Locate the cell with the specified text and output its (x, y) center coordinate. 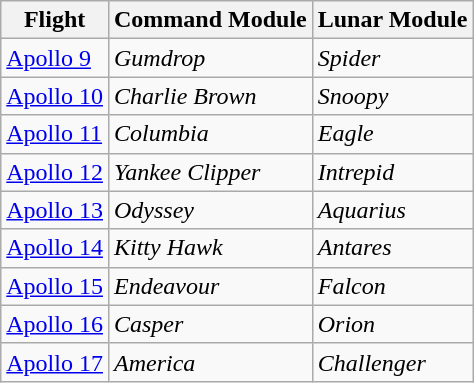
Kitty Hawk (210, 248)
Flight (55, 20)
Casper (210, 324)
Antares (392, 248)
Columbia (210, 134)
Aquarius (392, 210)
America (210, 362)
Command Module (210, 20)
Spider (392, 58)
Eagle (392, 134)
Apollo 13 (55, 210)
Yankee Clipper (210, 172)
Gumdrop (210, 58)
Apollo 10 (55, 96)
Intrepid (392, 172)
Falcon (392, 286)
Snoopy (392, 96)
Apollo 12 (55, 172)
Apollo 17 (55, 362)
Apollo 9 (55, 58)
Apollo 15 (55, 286)
Apollo 11 (55, 134)
Endeavour (210, 286)
Apollo 14 (55, 248)
Odyssey (210, 210)
Apollo 16 (55, 324)
Challenger (392, 362)
Lunar Module (392, 20)
Orion (392, 324)
Charlie Brown (210, 96)
